Return [x, y] of the center of cell containing provided text 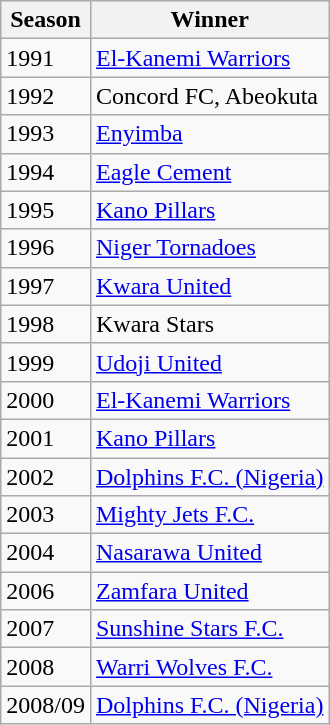
2004 [46, 553]
Kwara United [209, 286]
1991 [46, 58]
2001 [46, 438]
2003 [46, 515]
Udoji United [209, 362]
Winner [209, 20]
Warri Wolves F.C. [209, 667]
Season [46, 20]
Niger Tornadoes [209, 248]
1994 [46, 172]
2008/09 [46, 705]
Enyimba [209, 134]
1995 [46, 210]
2002 [46, 477]
Mighty Jets F.C. [209, 515]
Nasarawa United [209, 553]
Sunshine Stars F.C. [209, 629]
Kwara Stars [209, 324]
1999 [46, 362]
2000 [46, 400]
1996 [46, 248]
1992 [46, 96]
1993 [46, 134]
2006 [46, 591]
Zamfara United [209, 591]
1997 [46, 286]
Concord FC, Abeokuta [209, 96]
1998 [46, 324]
Eagle Cement [209, 172]
2007 [46, 629]
2008 [46, 667]
